Pinpoint the cell where the given text exists, returning its (X, Y) midpoint coordinate. 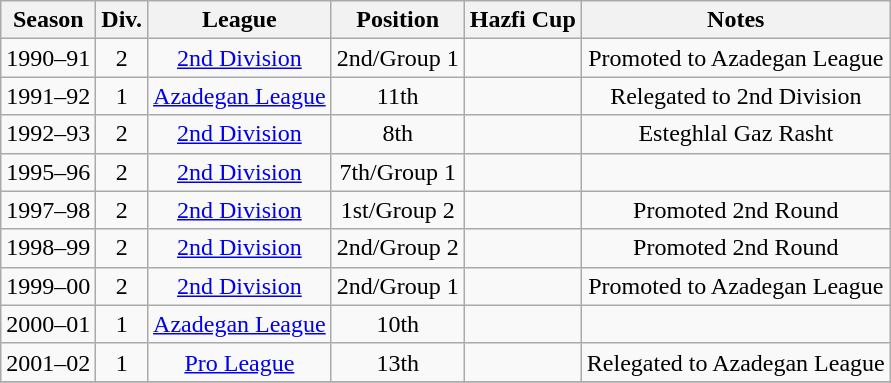
1997–98 (48, 210)
7th/Group 1 (398, 172)
Pro League (240, 362)
Position (398, 20)
1st/Group 2 (398, 210)
2nd/Group 2 (398, 248)
Hazfi Cup (522, 20)
1990–91 (48, 58)
Esteghlal Gaz Rasht (736, 134)
League (240, 20)
Relegated to Azadegan League (736, 362)
10th (398, 324)
1998–99 (48, 248)
2001–02 (48, 362)
2000–01 (48, 324)
11th (398, 96)
Relegated to 2nd Division (736, 96)
1999–00 (48, 286)
1992–93 (48, 134)
1991–92 (48, 96)
Season (48, 20)
8th (398, 134)
Notes (736, 20)
13th (398, 362)
1995–96 (48, 172)
Div. (122, 20)
